Determine the (x, y) coordinate at the center of the cell enclosing the given text.  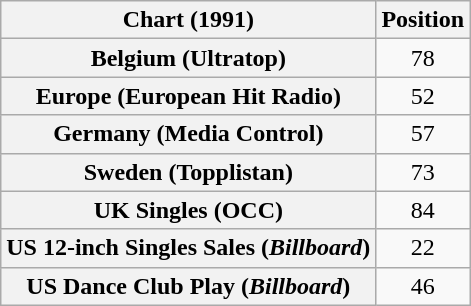
46 (423, 286)
52 (423, 96)
84 (423, 210)
78 (423, 58)
US 12-inch Singles Sales (Billboard) (188, 248)
22 (423, 248)
Chart (1991) (188, 20)
US Dance Club Play (Billboard) (188, 286)
57 (423, 134)
Position (423, 20)
73 (423, 172)
UK Singles (OCC) (188, 210)
Belgium (Ultratop) (188, 58)
Sweden (Topplistan) (188, 172)
Europe (European Hit Radio) (188, 96)
Germany (Media Control) (188, 134)
